Search for the cell housing the specified text and yield its [X, Y] center coordinate. 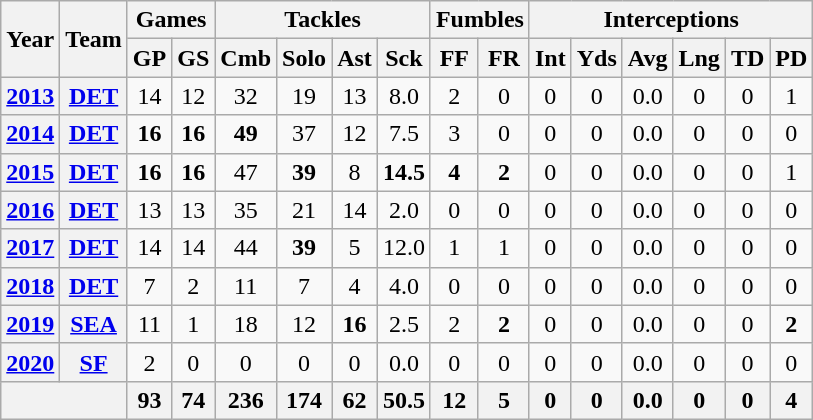
SF [94, 362]
Team [94, 39]
49 [246, 134]
Sck [404, 58]
93 [149, 400]
Cmb [246, 58]
18 [246, 324]
GS [194, 58]
SEA [94, 324]
Yds [596, 58]
8.0 [404, 96]
50.5 [404, 400]
2016 [30, 210]
PD [792, 58]
3 [454, 134]
Interceptions [670, 20]
Tackles [323, 20]
Ast [355, 58]
174 [304, 400]
236 [246, 400]
TD [747, 58]
2.5 [404, 324]
8 [355, 172]
14.5 [404, 172]
2017 [30, 248]
12.0 [404, 248]
44 [246, 248]
2.0 [404, 210]
35 [246, 210]
47 [246, 172]
GP [149, 58]
Games [170, 20]
21 [304, 210]
2014 [30, 134]
Avg [648, 58]
2019 [30, 324]
Year [30, 39]
7.5 [404, 134]
32 [246, 96]
37 [304, 134]
Fumbles [480, 20]
2020 [30, 362]
4.0 [404, 286]
74 [194, 400]
FR [504, 58]
Solo [304, 58]
FF [454, 58]
2018 [30, 286]
19 [304, 96]
62 [355, 400]
2013 [30, 96]
Int [550, 58]
Lng [699, 58]
2015 [30, 172]
